Search for the cell housing the specified text and yield its (X, Y) center coordinate. 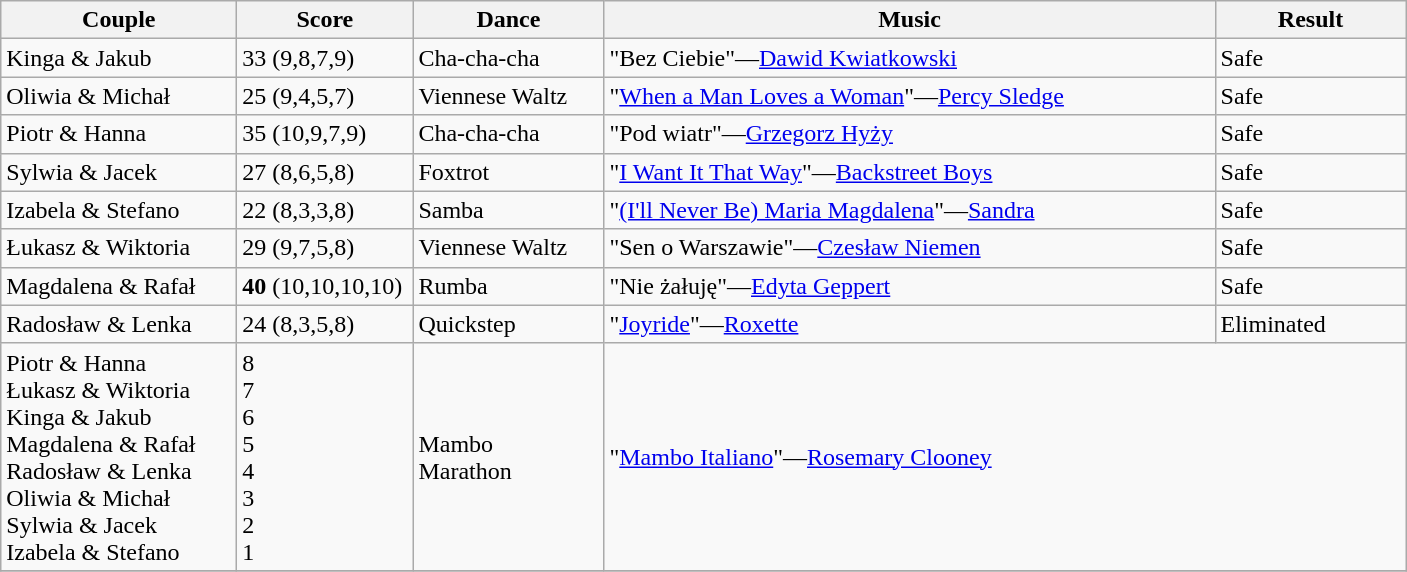
"Pod wiatr"—Grzegorz Hyży (910, 134)
Quickstep (508, 324)
40 (10,10,10,10) (325, 286)
24 (8,3,5,8) (325, 324)
"Nie żałuję"—Edyta Geppert (910, 286)
Eliminated (1310, 324)
Izabela & Stefano (119, 210)
27 (8,6,5,8) (325, 172)
29 (9,7,5,8) (325, 248)
87654321 (325, 456)
Couple (119, 20)
22 (8,3,3,8) (325, 210)
"Bez Ciebie"—Dawid Kwiatkowski (910, 58)
"(I'll Never Be) Maria Magdalena"—Sandra (910, 210)
Foxtrot (508, 172)
Music (910, 20)
"Mambo Italiano"—Rosemary Clooney (1005, 456)
Magdalena & Rafał (119, 286)
Samba (508, 210)
"I Want It That Way"—Backstreet Boys (910, 172)
Sylwia & Jacek (119, 172)
Result (1310, 20)
Radosław & Lenka (119, 324)
Łukasz & Wiktoria (119, 248)
Score (325, 20)
"Joyride"—Roxette (910, 324)
MamboMarathon (508, 456)
"Sen o Warszawie"—Czesław Niemen (910, 248)
25 (9,4,5,7) (325, 96)
Rumba (508, 286)
Piotr & HannaŁukasz & WiktoriaKinga & JakubMagdalena & RafałRadosław & LenkaOliwia & MichałSylwia & JacekIzabela & Stefano (119, 456)
35 (10,9,7,9) (325, 134)
"When a Man Loves a Woman"—Percy Sledge (910, 96)
Kinga & Jakub (119, 58)
33 (9,8,7,9) (325, 58)
Dance (508, 20)
Piotr & Hanna (119, 134)
Oliwia & Michał (119, 96)
